Extract the [x, y] coordinate from the center of the cell holding the provided text.  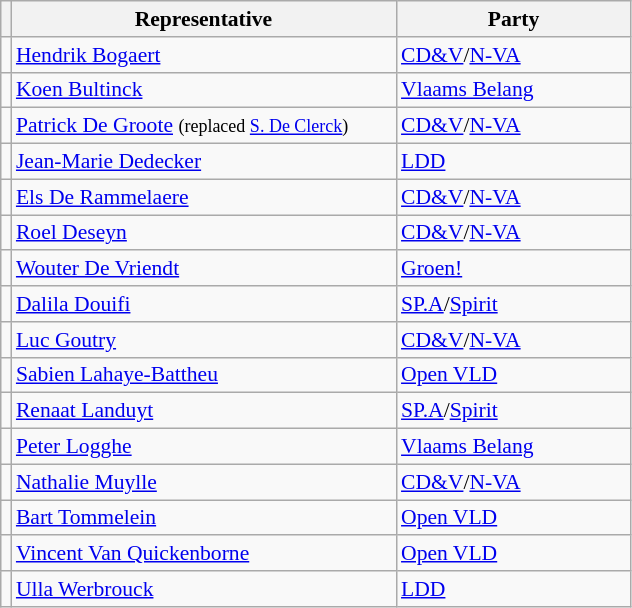
Renaat Landuyt [204, 411]
Peter Logghe [204, 447]
Wouter De Vriendt [204, 269]
Representative [204, 19]
Dalila Douifi [204, 304]
Ulla Werbrouck [204, 589]
Els De Rammelaere [204, 197]
Party [514, 19]
Nathalie Muylle [204, 482]
Groen! [514, 269]
Vincent Van Quickenborne [204, 554]
Jean-Marie Dedecker [204, 162]
Roel Deseyn [204, 233]
Sabien Lahaye-Battheu [204, 375]
Bart Tommelein [204, 518]
Patrick De Groote (replaced S. De Clerck) [204, 126]
Koen Bultinck [204, 90]
Luc Goutry [204, 340]
Hendrik Bogaert [204, 55]
